Scan for the cell matching the given text and deliver its (X, Y) coordinate at center. 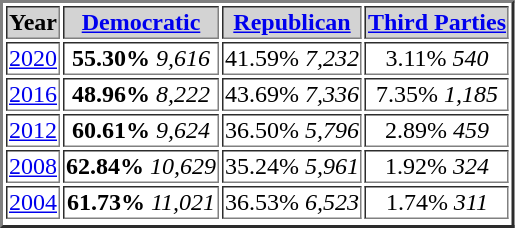
1.92% 324 (437, 166)
48.96% 8,222 (141, 94)
41.59% 7,232 (292, 58)
Year (33, 22)
62.84% 10,629 (141, 166)
2012 (33, 130)
55.30% 9,616 (141, 58)
Third Parties (437, 22)
36.50% 5,796 (292, 130)
3.11% 540 (437, 58)
2020 (33, 58)
1.74% 311 (437, 202)
2.89% 459 (437, 130)
2004 (33, 202)
2008 (33, 166)
Democratic (141, 22)
2016 (33, 94)
7.35% 1,185 (437, 94)
35.24% 5,961 (292, 166)
60.61% 9,624 (141, 130)
Republican (292, 22)
61.73% 11,021 (141, 202)
36.53% 6,523 (292, 202)
43.69% 7,336 (292, 94)
